Provide the (x, y) coordinate of the cell's center where the given text is located.  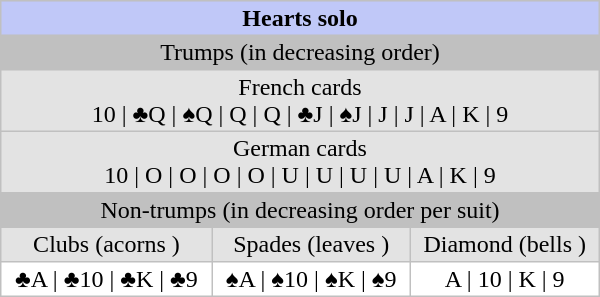
Non-trumps (in decreasing order per suit) (300, 210)
♣A | ♣10 | ♣K | ♣9 (107, 278)
Hearts solo (300, 18)
Clubs (acorns ) (107, 244)
French cards 10 | ♣Q | ♠Q | Q | Q | ♣J | ♠J | J | J | A | K | 9 (300, 100)
♠A | ♠10 | ♠K | ♠9 (312, 278)
Trumps (in decreasing order) (300, 52)
Diamond (bells ) (505, 244)
German cards 10 | O | O | O | O | U | U | U | U | A | K | 9 (300, 162)
Spades (leaves ) (312, 244)
A | 10 | K | 9 (505, 278)
